Provide the [X, Y] coordinate of the cell's center where the given text is located.  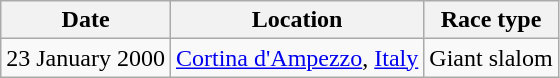
Date [86, 20]
Location [296, 20]
Race type [491, 20]
Giant slalom [491, 58]
Cortina d'Ampezzo, Italy [296, 58]
23 January 2000 [86, 58]
